Find where the given text appears and provide that cell's center as (x, y) coordinate. 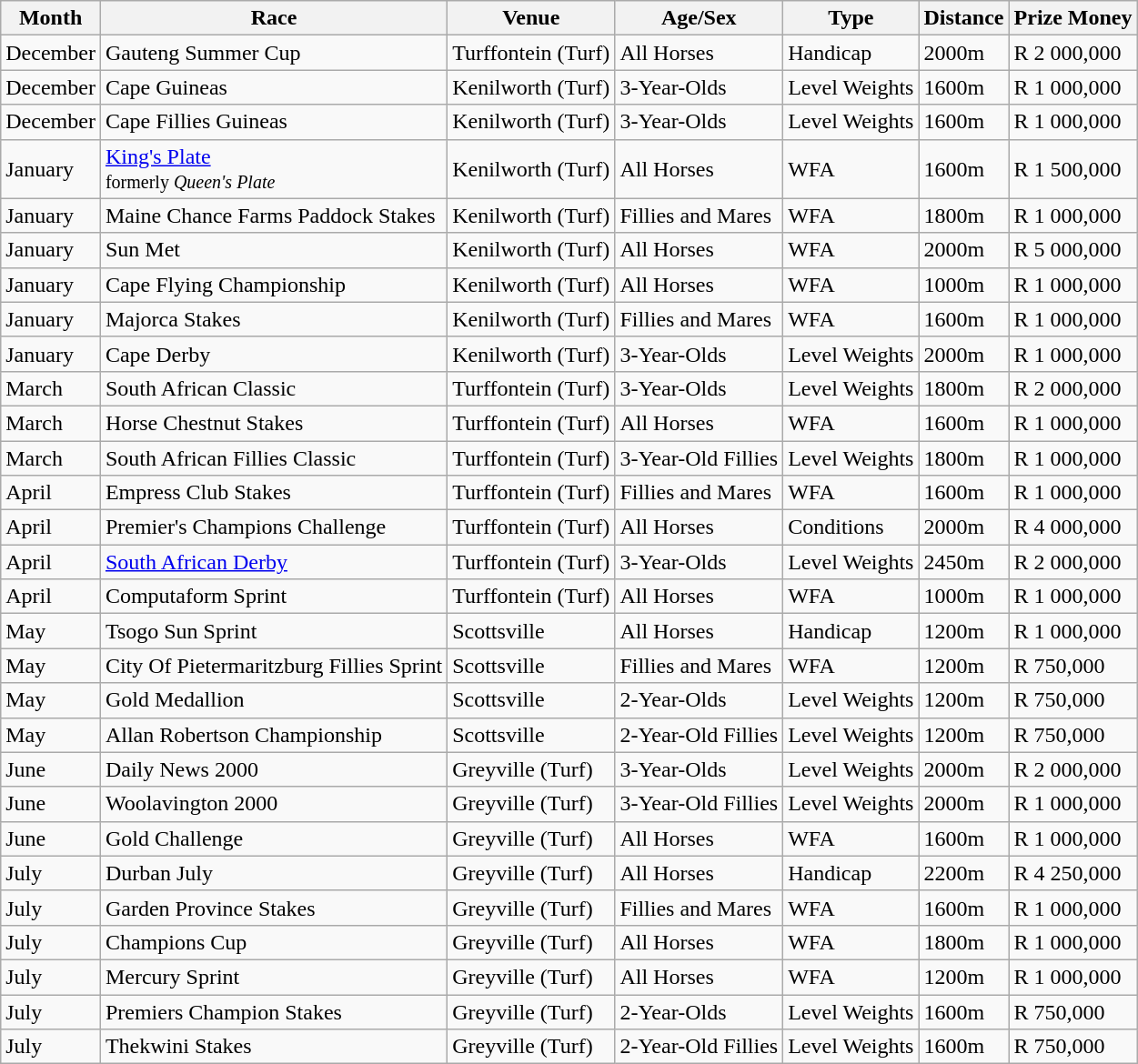
Daily News 2000 (273, 769)
Prize Money (1073, 18)
Cape Flying Championship (273, 285)
Venue (531, 18)
Maine Chance Farms Paddock Stakes (273, 216)
Computaform Sprint (273, 597)
Gold Challenge (273, 838)
Tsogo Sun Sprint (273, 631)
Race (273, 18)
R 4 000,000 (1073, 527)
Distance (964, 18)
Empress Club Stakes (273, 493)
Thekwini Stakes (273, 1047)
Conditions (851, 527)
Allan Robertson Championship (273, 735)
Gold Medallion (273, 700)
Mercury Sprint (273, 977)
South African Derby (273, 562)
Cape Derby (273, 354)
Cape Guineas (273, 87)
Majorca Stakes (273, 319)
Durban July (273, 873)
Premier's Champions Challenge (273, 527)
R 4 250,000 (1073, 873)
Horse Chestnut Stakes (273, 423)
Age/Sex (699, 18)
Garden Province Stakes (273, 908)
South African Classic (273, 388)
R 1 500,000 (1073, 169)
Type (851, 18)
2200m (964, 873)
Cape Fillies Guineas (273, 122)
Month (51, 18)
Premiers Champion Stakes (273, 1012)
South African Fillies Classic (273, 457)
Gauteng Summer Cup (273, 53)
King's Plateformerly Queen's Plate (273, 169)
Sun Met (273, 250)
2450m (964, 562)
Champions Cup (273, 942)
Woolavington 2000 (273, 804)
City Of Pietermaritzburg Fillies Sprint (273, 666)
R 5 000,000 (1073, 250)
